Extract the (x, y) coordinate from the center of the cell holding the provided text.  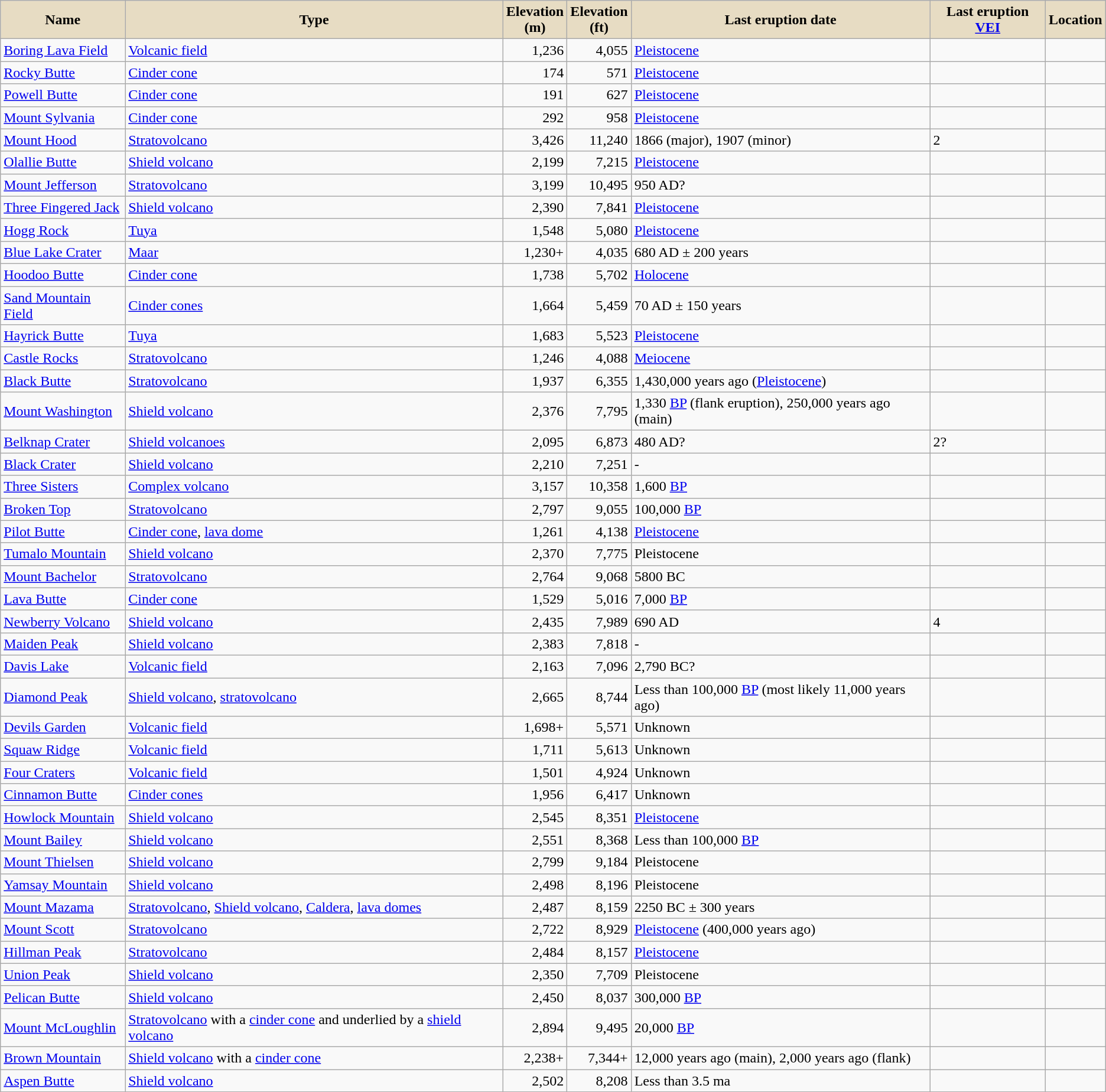
1,698+ (535, 728)
2,210 (535, 464)
Pelican Butte (63, 997)
Shield volcano, stratovolcano (314, 697)
680 AD ± 200 years (780, 252)
9,068 (599, 576)
Complex volcano (314, 487)
1,261 (535, 532)
1,664 (535, 305)
6,873 (599, 442)
70 AD ± 150 years (780, 305)
7,096 (599, 666)
627 (599, 95)
1866 (major), 1907 (minor) (780, 140)
Sand Mountain Field (63, 305)
Less than 100,000 BP (780, 840)
8,208 (599, 1080)
Rocky Butte (63, 73)
Diamond Peak (63, 697)
2,095 (535, 442)
5800 BC (780, 576)
5,702 (599, 275)
Four Craters (63, 772)
4,088 (599, 358)
480 AD? (780, 442)
2,551 (535, 840)
958 (599, 118)
7,709 (599, 974)
Three Fingered Jack (63, 207)
Mount Bailey (63, 840)
7,795 (599, 411)
Less than 3.5 ma (780, 1080)
8,351 (599, 817)
2,545 (535, 817)
Holocene (780, 275)
5,523 (599, 336)
7,251 (599, 464)
2,484 (535, 952)
Pilot Butte (63, 532)
8,157 (599, 952)
8,368 (599, 840)
Mount Washington (63, 411)
Last eruption date (780, 20)
8,744 (599, 697)
Mount Mazama (63, 907)
Mount Hood (63, 140)
7,215 (599, 162)
Lava Butte (63, 599)
5,613 (599, 750)
3,199 (535, 185)
Cinder cone, lava dome (314, 532)
Hoodoo Butte (63, 275)
Location (1075, 20)
191 (535, 95)
7,344+ (599, 1058)
Mount Scott (63, 930)
11,240 (599, 140)
Elevation (ft) (599, 20)
7,775 (599, 554)
7,000 BP (780, 599)
2,383 (535, 644)
2,502 (535, 1080)
4,055 (599, 50)
174 (535, 73)
1,230+ (535, 252)
Pleistocene (400,000 years ago) (780, 930)
1,956 (535, 795)
Castle Rocks (63, 358)
1,236 (535, 50)
5,080 (599, 230)
Shield volcanoes (314, 442)
10,495 (599, 185)
7,818 (599, 644)
7,841 (599, 207)
2,722 (535, 930)
7,989 (599, 621)
Broken Top (63, 509)
1,600 BP (780, 487)
5,571 (599, 728)
4 (988, 621)
Mount Sylvania (63, 118)
1,529 (535, 599)
1,548 (535, 230)
1,711 (535, 750)
2,370 (535, 554)
20,000 BP (780, 1028)
5,016 (599, 599)
Stratovolcano, Shield volcano, Caldera, lava domes (314, 907)
300,000 BP (780, 997)
1,683 (535, 336)
2? (988, 442)
Howlock Mountain (63, 817)
Aspen Butte (63, 1080)
Boring Lava Field (63, 50)
Maiden Peak (63, 644)
2,487 (535, 907)
Hogg Rock (63, 230)
2,390 (535, 207)
1,501 (535, 772)
Blue Lake Crater (63, 252)
8,159 (599, 907)
Cinnamon Butte (63, 795)
950 AD? (780, 185)
Yamsay Mountain (63, 885)
Stratovolcano with a cinder cone and underlied by a shield volcano (314, 1028)
3,157 (535, 487)
Newberry Volcano (63, 621)
2,665 (535, 697)
8,196 (599, 885)
Maar (314, 252)
5,459 (599, 305)
2 (988, 140)
Mount Thielsen (63, 862)
Mount Bachelor (63, 576)
Shield volcano with a cinder cone (314, 1058)
4,924 (599, 772)
Mount Jefferson (63, 185)
4,035 (599, 252)
Davis Lake (63, 666)
2,790 BC? (780, 666)
2,799 (535, 862)
571 (599, 73)
6,355 (599, 381)
9,184 (599, 862)
Powell Butte (63, 95)
Black Butte (63, 381)
Black Crater (63, 464)
1,738 (535, 275)
8,037 (599, 997)
2,238+ (535, 1058)
2,163 (535, 666)
2,764 (535, 576)
Brown Mountain (63, 1058)
2,450 (535, 997)
Type (314, 20)
Meiocene (780, 358)
Three Sisters (63, 487)
Tumalo Mountain (63, 554)
2,376 (535, 411)
2250 BC ± 300 years (780, 907)
2,894 (535, 1028)
1,430,000 years ago (Pleistocene) (780, 381)
690 AD (780, 621)
2,350 (535, 974)
Hillman Peak (63, 952)
2,498 (535, 885)
Hayrick Butte (63, 336)
1,246 (535, 358)
Mount McLoughlin (63, 1028)
292 (535, 118)
1,937 (535, 381)
Union Peak (63, 974)
2,797 (535, 509)
9,495 (599, 1028)
Olallie Butte (63, 162)
Belknap Crater (63, 442)
2,435 (535, 621)
10,358 (599, 487)
8,929 (599, 930)
Elevation (m) (535, 20)
4,138 (599, 532)
Last eruption VEI (988, 20)
100,000 BP (780, 509)
Devils Garden (63, 728)
1,330 BP (flank eruption), 250,000 years ago (main) (780, 411)
Name (63, 20)
6,417 (599, 795)
Less than 100,000 BP (most likely 11,000 years ago) (780, 697)
3,426 (535, 140)
Squaw Ridge (63, 750)
12,000 years ago (main), 2,000 years ago (flank) (780, 1058)
2,199 (535, 162)
9,055 (599, 509)
